For the text-containing cell, return its midpoint in (X, Y) coordinate format. 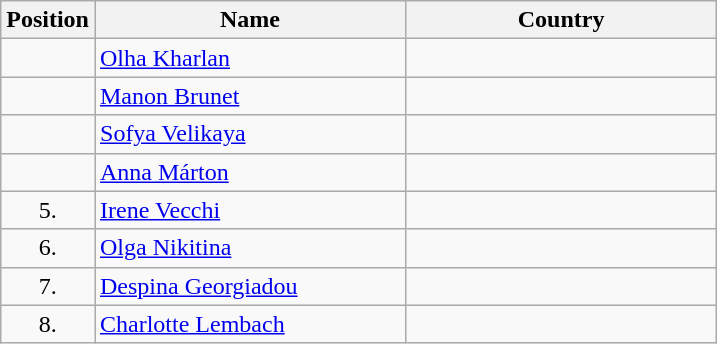
Position (48, 20)
Sofya Velikaya (250, 134)
8. (48, 324)
5. (48, 210)
Anna Márton (250, 172)
Charlotte Lembach (250, 324)
Name (250, 20)
Country (562, 20)
Irene Vecchi (250, 210)
Despina Georgiadou (250, 286)
Olga Nikitina (250, 248)
7. (48, 286)
Olha Kharlan (250, 58)
Manon Brunet (250, 96)
6. (48, 248)
